Return (x, y) of the center of cell containing provided text 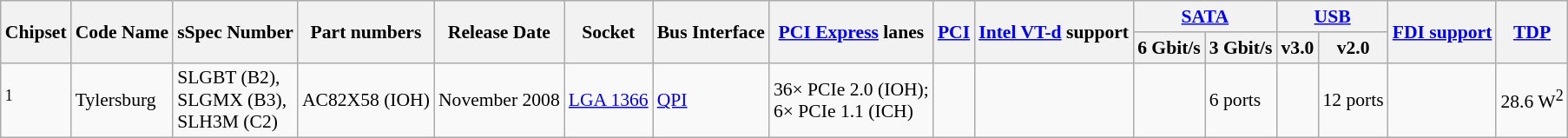
FDI support (1443, 31)
USB (1333, 16)
3 Gbit/s (1242, 48)
28.6 W2 (1532, 101)
sSpec Number (235, 31)
Bus Interface (711, 31)
v2.0 (1353, 48)
Part numbers (366, 31)
PCI (953, 31)
AC82X58 (IOH) (366, 101)
SATA (1205, 16)
Code Name (122, 31)
Socket (609, 31)
6 Gbit/s (1169, 48)
Release Date (499, 31)
v3.0 (1298, 48)
November 2008 (499, 101)
SLGBT (B2),SLGMX (B3),SLH3M (C2) (235, 101)
6 ports (1242, 101)
TDP (1532, 31)
Chipset (36, 31)
QPI (711, 101)
Tylersburg (122, 101)
LGA 1366 (609, 101)
Intel VT-d support (1054, 31)
36× PCIe 2.0 (IOH);6× PCIe 1.1 (ICH) (851, 101)
1 (36, 101)
12 ports (1353, 101)
PCI Express lanes (851, 31)
